Return the (X, Y) coordinate for the center point of the cell that contains the specified text.  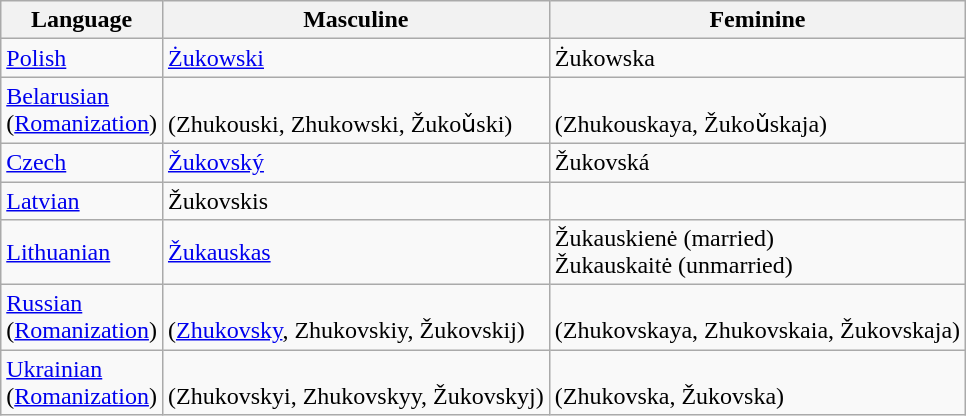
Belarusian (Romanization) (82, 110)
(Zhukovsky, Zhukovskiy, Žukovskij) (356, 318)
Latvian (82, 201)
Feminine (757, 20)
Żukowski (356, 58)
Žukovská (757, 162)
Žukauskienė (married) Žukauskaitė (unmarried) (757, 252)
Ukrainian (Romanization) (82, 382)
Language (82, 20)
(Zhukovska, Žukovska) (757, 382)
(Zhukouskaya, Žukoǔskaja) (757, 110)
Žukovský (356, 162)
Żukowska (757, 58)
Žukauskas (356, 252)
Lithuanian (82, 252)
Masculine (356, 20)
Žukovskis (356, 201)
(Zhukouski, Zhukowski, Žukoǔski) (356, 110)
Czech (82, 162)
Polish (82, 58)
(Zhukovskyi, Zhukovskyy, Žukovskyj) (356, 382)
Russian (Romanization) (82, 318)
(Zhukovskaya, Zhukovskaia, Žukovskaja) (757, 318)
